Pinpoint the cell where the given text exists, returning its [x, y] midpoint coordinate. 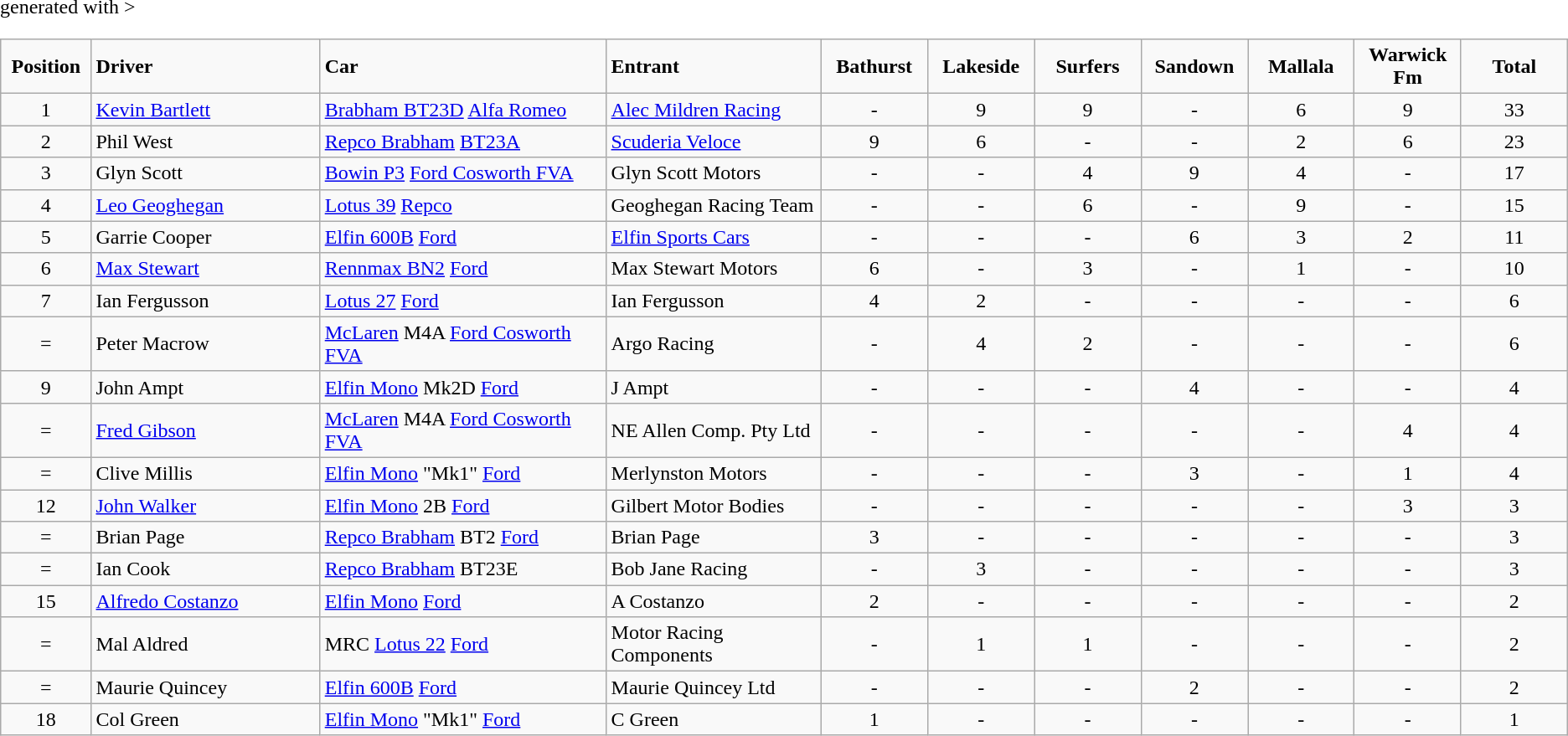
Elfin Sports Cars [714, 237]
Ian Cook [206, 569]
Alec Mildren Racing [714, 110]
Glyn Scott [206, 173]
Bowin P3 Ford Cosworth FVA [463, 173]
Rennmax BN2 Ford [463, 269]
Total [1514, 67]
Lakeside [981, 67]
Elfin Mono Mk2D Ford [463, 387]
7 [46, 301]
Driver [206, 67]
Glyn Scott Motors [714, 173]
Bathurst [874, 67]
11 [1514, 237]
Repco Brabham BT23A [463, 142]
12 [46, 505]
Mal Aldred [206, 645]
John Ampt [206, 387]
Lotus 39 Repco [463, 205]
Leo Geoghegan [206, 205]
Gilbert Motor Bodies [714, 505]
Bob Jane Racing [714, 569]
Entrant [714, 67]
Position [46, 67]
5 [46, 237]
Mallala [1302, 67]
Merlynston Motors [714, 473]
Alfredo Costanzo [206, 601]
23 [1514, 142]
Kevin Bartlett [206, 110]
Clive Millis [206, 473]
Warwick Fm [1408, 67]
Elfin Mono Ford [463, 601]
Max Stewart Motors [714, 269]
J Ampt [714, 387]
A Costanzo [714, 601]
C Green [714, 719]
Argo Racing [714, 343]
Peter Macrow [206, 343]
33 [1514, 110]
Brabham BT23D Alfa Romeo [463, 110]
NE Allen Comp. Pty Ltd [714, 430]
10 [1514, 269]
John Walker [206, 505]
Repco Brabham BT23E [463, 569]
Col Green [206, 719]
Garrie Cooper [206, 237]
MRC Lotus 22 Ford [463, 645]
Elfin Mono 2B Ford [463, 505]
Geoghegan Racing Team [714, 205]
Motor Racing Components [714, 645]
Phil West [206, 142]
Scuderia Veloce [714, 142]
Max Stewart [206, 269]
Fred Gibson [206, 430]
Lotus 27 Ford [463, 301]
Repco Brabham BT2 Ford [463, 538]
Surfers [1087, 67]
Maurie Quincey [206, 687]
Sandown [1194, 67]
18 [46, 719]
17 [1514, 173]
Maurie Quincey Ltd [714, 687]
Car [463, 67]
